Pinpoint the cell where the given text exists, returning its (X, Y) midpoint coordinate. 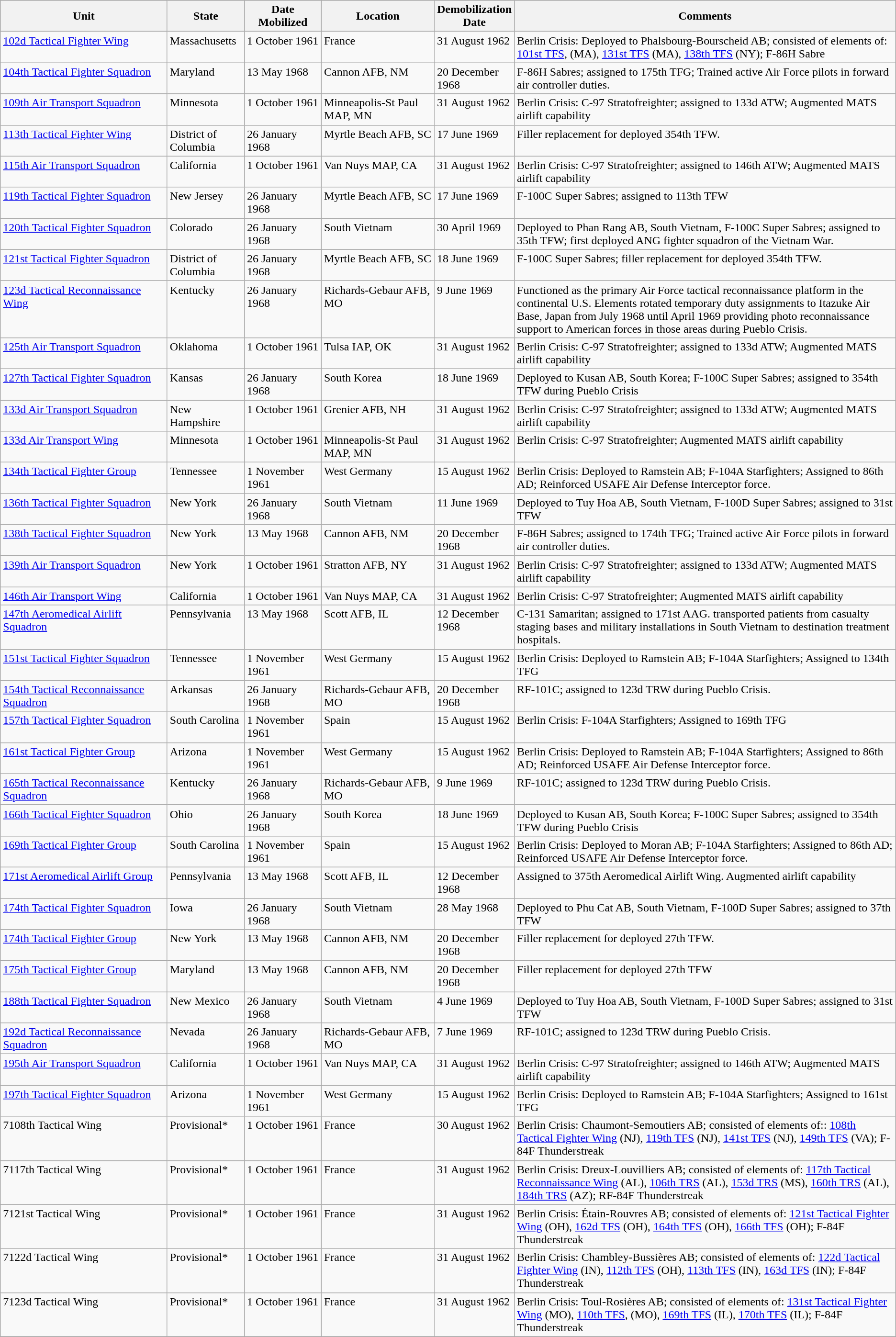
195th Air Transport Squadron (84, 1069)
197th Tactical Fighter Squadron (84, 1101)
28 May 1968 (475, 913)
115th Air Transport Squadron (84, 171)
Date Mobilized (282, 16)
State (206, 16)
121st Tactical Fighter Squadron (84, 265)
Deployed to Phan Rang AB, South Vietnam, F-100C Super Sabres; assigned to 35th TFW; first deployed ANG fighter squadron of the Vietnam War. (706, 234)
4 June 1969 (475, 1007)
139th Air Transport Squadron (84, 572)
169th Tactical Fighter Group (84, 851)
New Mexico (206, 1007)
113th Tactical Fighter Wing (84, 141)
104th Tactical Fighter Squadron (84, 79)
192d Tactical Reconnaissance Squadron (84, 1039)
7117th Tactical Wing (84, 1182)
7108th Tactical Wing (84, 1138)
161st Tactical Fighter Group (84, 758)
Berlin Crisis: F-104A Starfighters; Assigned to 169th TFG (706, 727)
Filler replacement for deployed 27th TFW (706, 977)
Demobilization Date (475, 16)
171st Aeromedical Airlift Group (84, 883)
133d Air Transport Wing (84, 447)
127th Tactical Fighter Squadron (84, 384)
F-100C Super Sabres; filler replacement for deployed 354th TFW. (706, 265)
Filler replacement for deployed 27th TFW. (706, 945)
151st Tactical Fighter Squadron (84, 664)
154th Tactical Reconnaissance Squadron (84, 696)
30 April 1969 (475, 234)
Kansas (206, 384)
F-100C Super Sabres; assigned to 113th TFW (706, 203)
Unit (84, 16)
11 June 1969 (475, 509)
133d Air Transport Squadron (84, 416)
Grenier AFB, NH (378, 416)
147th Aeromedical Airlift Squadron (84, 627)
Berlin Crisis: Deployed to Ramstein AB; F-104A Starfighters; Assigned to 161st TFG (706, 1101)
Massachusetts (206, 47)
Oklahoma (206, 353)
New Hampshire (206, 416)
120th Tactical Fighter Squadron (84, 234)
109th Air Transport Squadron (84, 109)
Deployed to Phu Cat AB, South Vietnam, F-100D Super Sabres; assigned to 37th TFW (706, 913)
F-86H Sabres; assigned to 175th TFG; Trained active Air Force pilots in forward air controller duties. (706, 79)
7 June 1969 (475, 1039)
7122d Tactical Wing (84, 1270)
Tulsa IAP, OK (378, 353)
Berlin Crisis: Deployed to Ramstein AB; F-104A Starfighters; Assigned to 134th TFG (706, 664)
123d Tactical Reconnaissance Wing (84, 309)
Colorado (206, 234)
136th Tactical Fighter Squadron (84, 509)
165th Tactical Reconnaissance Squadron (84, 789)
Berlin Crisis: Deployed to Moran AB; F-104A Starfighters; Assigned to 86th AD; Reinforced USAFE Air Defense Interceptor force. (706, 851)
Ohio (206, 820)
Filler replacement for deployed 354th TFW. (706, 141)
174th Tactical Fighter Squadron (84, 913)
166th Tactical Fighter Squadron (84, 820)
188th Tactical Fighter Squadron (84, 1007)
Nevada (206, 1039)
Assigned to 375th Aeromedical Airlift Wing. Augmented airlift capability (706, 883)
175th Tactical Fighter Group (84, 977)
Iowa (206, 913)
Arkansas (206, 696)
146th Air Transport Wing (84, 596)
134th Tactical Fighter Group (84, 478)
F-86H Sabres; assigned to 174th TFG; Trained active Air Force pilots in forward air controller duties. (706, 540)
7123d Tactical Wing (84, 1315)
138th Tactical Fighter Squadron (84, 540)
Location (378, 16)
119th Tactical Fighter Squadron (84, 203)
7121st Tactical Wing (84, 1226)
102d Tactical Fighter Wing (84, 47)
125th Air Transport Squadron (84, 353)
Stratton AFB, NY (378, 572)
30 August 1962 (475, 1138)
Comments (706, 16)
Berlin Crisis: Deployed to Phalsbourg-Bourscheid AB; consisted of elements of: 101st TFS, (MA), 131st TFS (MA), 138th TFS (NY); F-86H Sabre (706, 47)
157th Tactical Fighter Squadron (84, 727)
174th Tactical Fighter Group (84, 945)
New Jersey (206, 203)
